Extract the [X, Y] coordinate from the center of the cell holding the provided text.  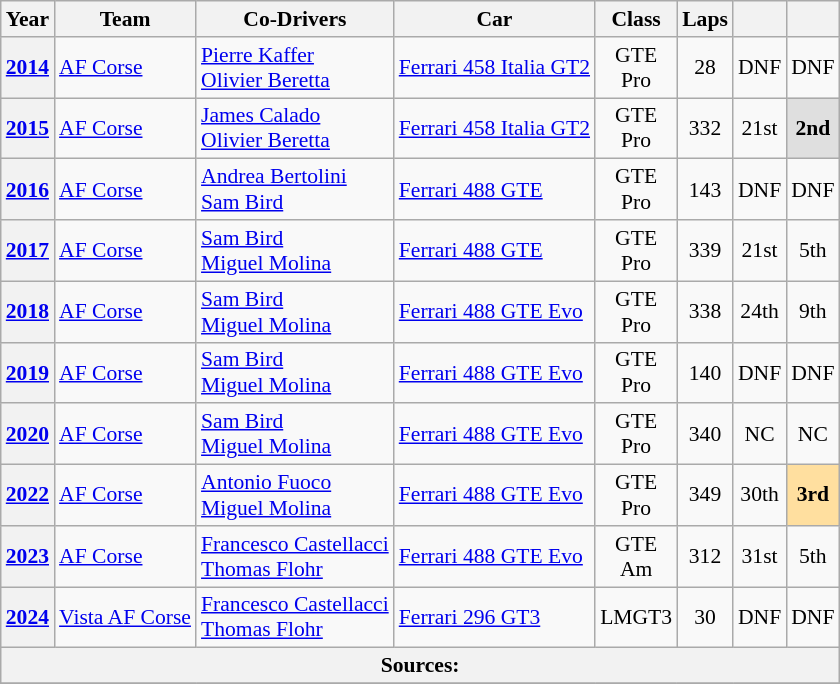
2019 [28, 372]
143 [705, 190]
Sources: [420, 666]
LMGT3 [636, 618]
340 [705, 434]
James Calado Olivier Beretta [295, 128]
2016 [28, 190]
2024 [28, 618]
Car [494, 19]
31st [760, 556]
24th [760, 312]
2018 [28, 312]
2014 [28, 68]
2017 [28, 250]
Antonio Fuoco Miguel Molina [295, 496]
Team [125, 19]
Ferrari 296 GT3 [494, 618]
312 [705, 556]
2015 [28, 128]
GTEAm [636, 556]
9th [812, 312]
2nd [812, 128]
Class [636, 19]
332 [705, 128]
339 [705, 250]
Vista AF Corse [125, 618]
Andrea Bertolini Sam Bird [295, 190]
Co-Drivers [295, 19]
2022 [28, 496]
Laps [705, 19]
3rd [812, 496]
30 [705, 618]
2023 [28, 556]
30th [760, 496]
349 [705, 496]
28 [705, 68]
Year [28, 19]
2020 [28, 434]
Pierre Kaffer Olivier Beretta [295, 68]
338 [705, 312]
140 [705, 372]
